Return [X, Y] of the center of cell containing provided text 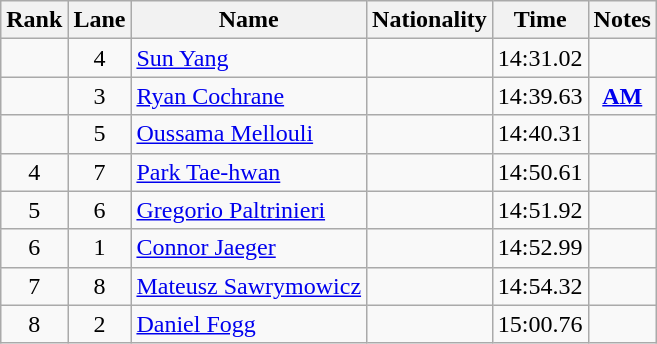
14:52.99 [540, 248]
14:50.61 [540, 172]
14:54.32 [540, 286]
Park Tae-hwan [249, 172]
Mateusz Sawrymowicz [249, 286]
2 [100, 324]
Lane [100, 20]
14:51.92 [540, 210]
1 [100, 248]
Notes [622, 20]
14:40.31 [540, 134]
Daniel Fogg [249, 324]
Nationality [430, 20]
15:00.76 [540, 324]
3 [100, 96]
Gregorio Paltrinieri [249, 210]
Rank [34, 20]
Connor Jaeger [249, 248]
Sun Yang [249, 58]
Time [540, 20]
14:39.63 [540, 96]
Ryan Cochrane [249, 96]
Oussama Mellouli [249, 134]
Name [249, 20]
AM [622, 96]
14:31.02 [540, 58]
